Pinpoint the cell where the given text exists, returning its [X, Y] midpoint coordinate. 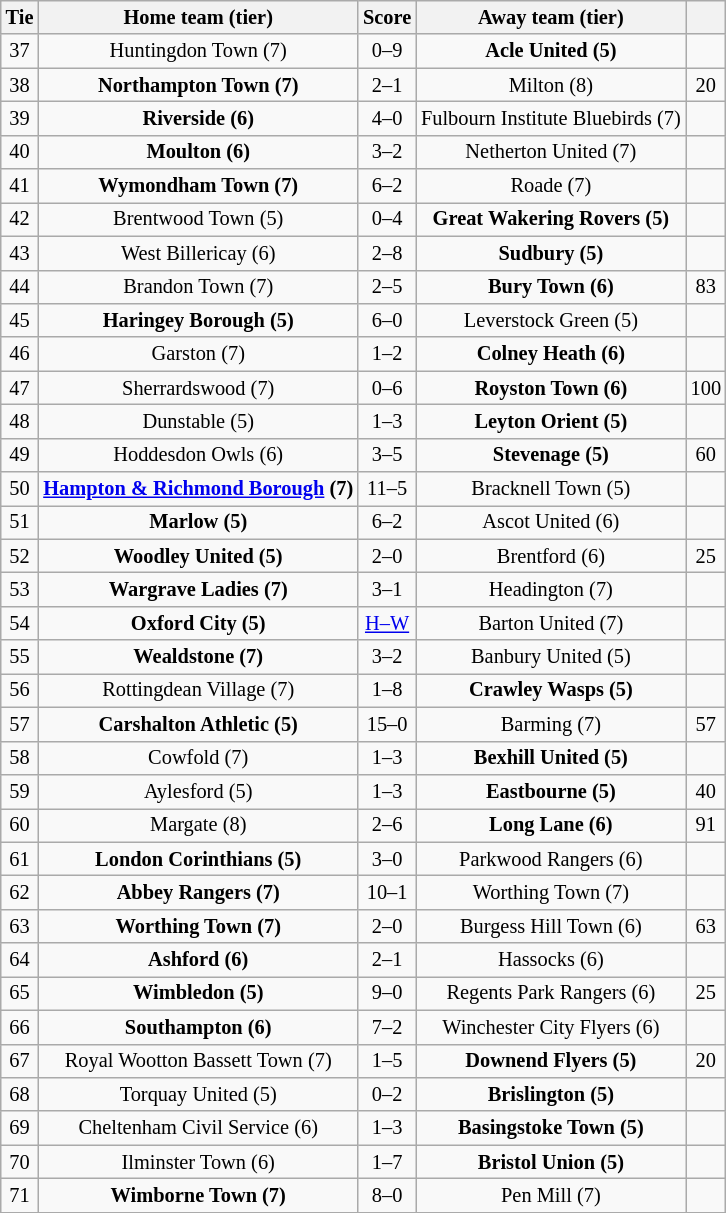
Bury Town (6) [551, 287]
Hassocks (6) [551, 960]
65 [20, 993]
Torquay United (5) [198, 1094]
66 [20, 1027]
Ascot United (6) [551, 522]
Brandon Town (7) [198, 287]
8–0 [387, 1195]
Brislington (5) [551, 1094]
53 [20, 589]
Colney Heath (6) [551, 354]
56 [20, 690]
Hampton & Richmond Borough (7) [198, 489]
Milton (8) [551, 85]
Rottingdean Village (7) [198, 690]
Brentwood Town (5) [198, 219]
Cowfold (7) [198, 758]
Crawley Wasps (5) [551, 690]
Aylesford (5) [198, 791]
11–5 [387, 489]
68 [20, 1094]
0–4 [387, 219]
0–6 [387, 388]
Dunstable (5) [198, 421]
2–5 [387, 287]
Bristol Union (5) [551, 1162]
Wargrave Ladies (7) [198, 589]
58 [20, 758]
1–7 [387, 1162]
Home team (tier) [198, 17]
Great Wakering Rovers (5) [551, 219]
Wealdstone (7) [198, 657]
Bexhill United (5) [551, 758]
47 [20, 388]
3–5 [387, 455]
2–6 [387, 825]
Score [387, 17]
64 [20, 960]
15–0 [387, 724]
Parkwood Rangers (6) [551, 859]
Headington (7) [551, 589]
Wimbledon (5) [198, 993]
1–5 [387, 1061]
Burgess Hill Town (6) [551, 926]
Away team (tier) [551, 17]
67 [20, 1061]
H–W [387, 623]
London Corinthians (5) [198, 859]
91 [706, 825]
Royston Town (6) [551, 388]
50 [20, 489]
3–1 [387, 589]
Wimborne Town (7) [198, 1195]
Riverside (6) [198, 118]
1–8 [387, 690]
42 [20, 219]
Abbey Rangers (7) [198, 892]
Acle United (5) [551, 51]
Banbury United (5) [551, 657]
Wymondham Town (7) [198, 186]
Woodley United (5) [198, 556]
2–8 [387, 253]
Royal Wootton Bassett Town (7) [198, 1061]
51 [20, 522]
Brentford (6) [551, 556]
Hoddesdon Owls (6) [198, 455]
Eastbourne (5) [551, 791]
0–2 [387, 1094]
Sherrardswood (7) [198, 388]
7–2 [387, 1027]
Winchester City Flyers (6) [551, 1027]
Leyton Orient (5) [551, 421]
Fulbourn Institute Bluebirds (7) [551, 118]
Roade (7) [551, 186]
46 [20, 354]
Leverstock Green (5) [551, 320]
Northampton Town (7) [198, 85]
Haringey Borough (5) [198, 320]
Long Lane (6) [551, 825]
52 [20, 556]
45 [20, 320]
Oxford City (5) [198, 623]
71 [20, 1195]
54 [20, 623]
37 [20, 51]
Southampton (6) [198, 1027]
Moulton (6) [198, 152]
43 [20, 253]
70 [20, 1162]
Carshalton Athletic (5) [198, 724]
Ilminster Town (6) [198, 1162]
44 [20, 287]
Barming (7) [551, 724]
Sudbury (5) [551, 253]
0–9 [387, 51]
10–1 [387, 892]
Bracknell Town (5) [551, 489]
4–0 [387, 118]
39 [20, 118]
48 [20, 421]
Margate (8) [198, 825]
Barton United (7) [551, 623]
Cheltenham Civil Service (6) [198, 1128]
Stevenage (5) [551, 455]
59 [20, 791]
3–0 [387, 859]
55 [20, 657]
38 [20, 85]
83 [706, 287]
Basingstoke Town (5) [551, 1128]
Tie [20, 17]
1–2 [387, 354]
61 [20, 859]
69 [20, 1128]
Netherton United (7) [551, 152]
Regents Park Rangers (6) [551, 993]
100 [706, 388]
9–0 [387, 993]
Pen Mill (7) [551, 1195]
Marlow (5) [198, 522]
Huntingdon Town (7) [198, 51]
41 [20, 186]
62 [20, 892]
West Billericay (6) [198, 253]
Garston (7) [198, 354]
Downend Flyers (5) [551, 1061]
6–0 [387, 320]
Ashford (6) [198, 960]
49 [20, 455]
